Return the (x, y) coordinate for the center point of the cell that contains the specified text.  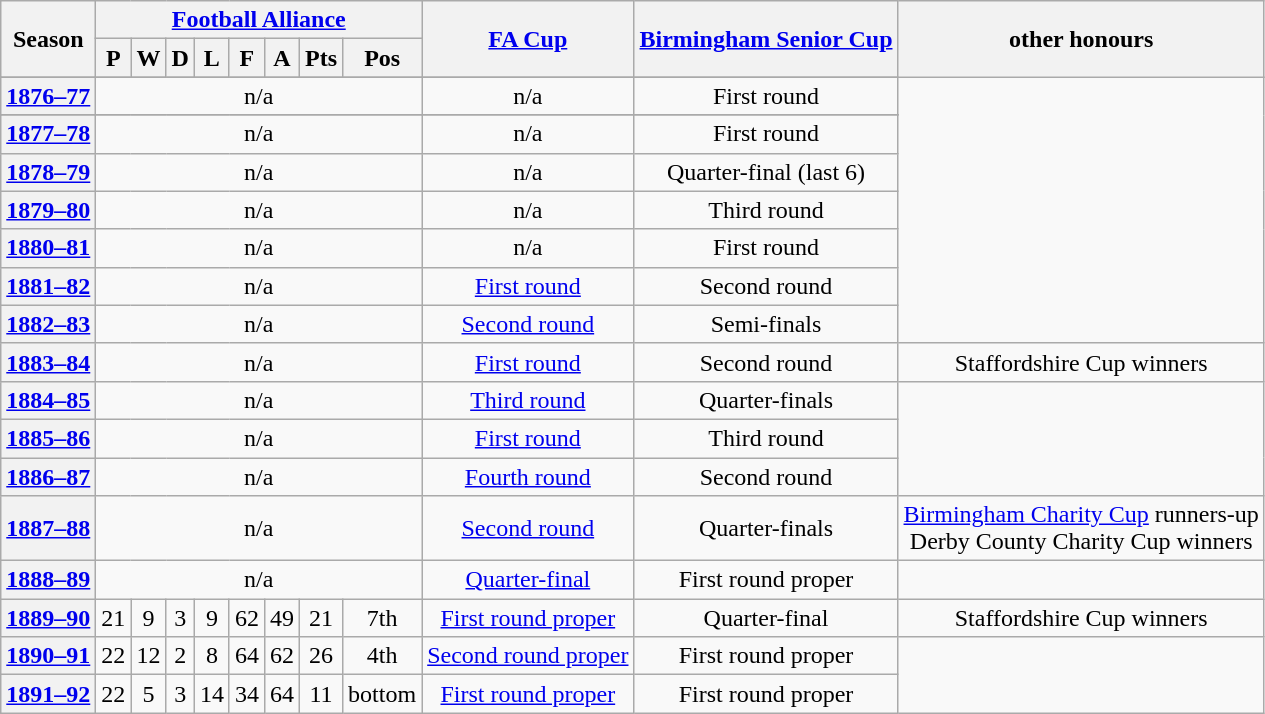
other honours (1081, 39)
W (148, 58)
A (282, 58)
1881–82 (48, 286)
7th (382, 618)
14 (212, 694)
1878–79 (48, 172)
1890–91 (48, 656)
1889–90 (48, 618)
FA Cup (528, 39)
Fourth round (528, 477)
11 (322, 694)
1884–85 (48, 400)
1876–77 (48, 96)
1879–80 (48, 210)
1888–89 (48, 580)
Birmingham Charity Cup runners-upDerby County Charity Cup winners (1081, 528)
2 (180, 656)
Birmingham Senior Cup (766, 39)
Pts (322, 58)
49 (282, 618)
Quarter-final (last 6) (766, 172)
34 (246, 694)
Second round proper (528, 656)
bottom (382, 694)
1877–78 (48, 134)
F (246, 58)
1887–88 (48, 528)
Season (48, 39)
L (212, 58)
Pos (382, 58)
1886–87 (48, 477)
5 (148, 694)
12 (148, 656)
Semi-finals (766, 324)
1880–81 (48, 248)
4th (382, 656)
1891–92 (48, 694)
Football Alliance (259, 20)
D (180, 58)
1882–83 (48, 324)
26 (322, 656)
1885–86 (48, 438)
1883–84 (48, 362)
P (114, 58)
8 (212, 656)
